Find where the given text appears and provide that cell's center as [X, Y] coordinate. 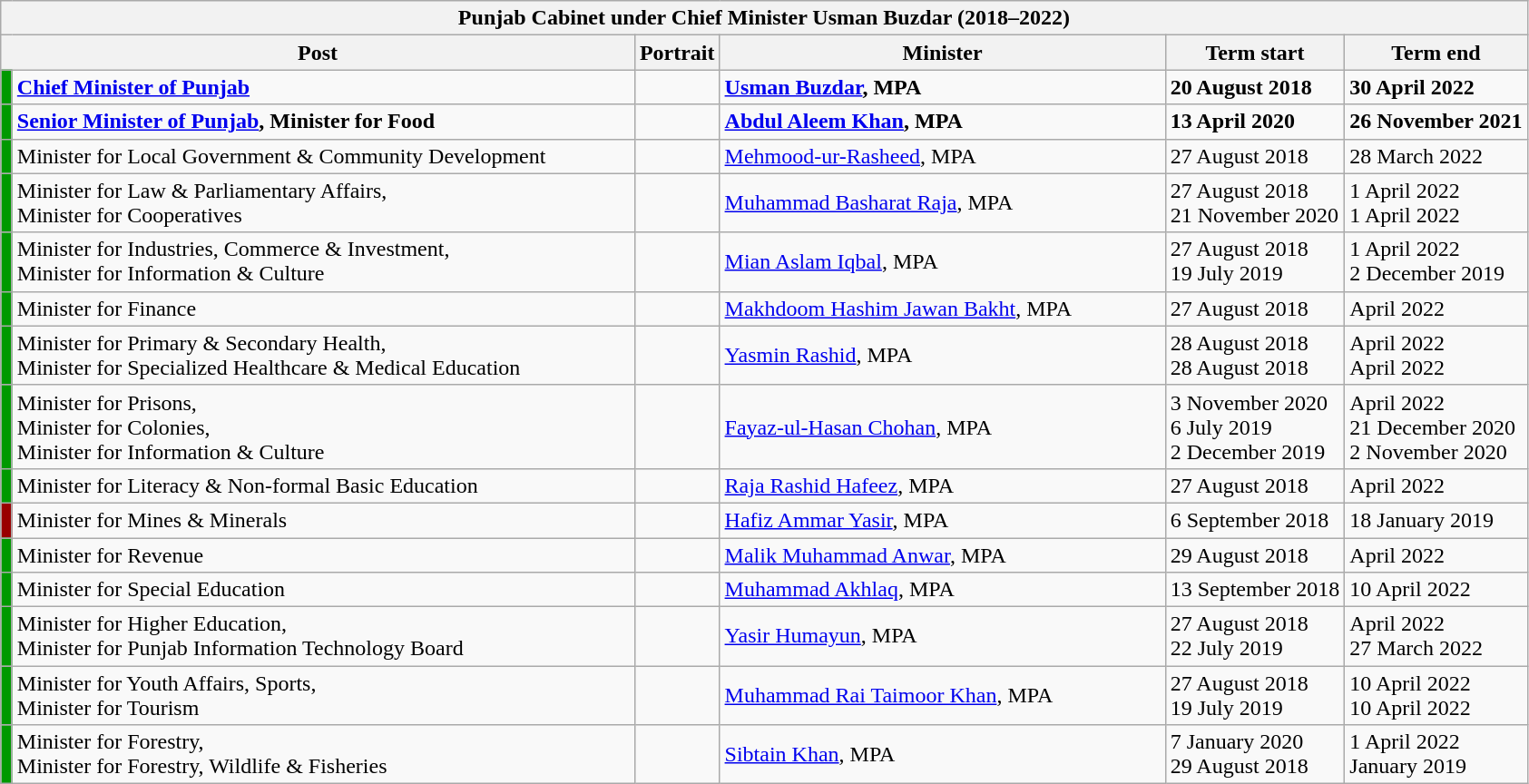
Yasmin Rashid, MPA [942, 356]
Term start [1255, 53]
10 April 202210 April 2022 [1436, 695]
20 August 2018 [1255, 87]
Chief Minister of Punjab [323, 87]
27 August 201822 July 2019 [1255, 637]
26 November 2021 [1436, 122]
Usman Buzdar, MPA [942, 87]
29 August 2018 [1255, 554]
Minister for Law & Parliamentary Affairs,Minister for Cooperatives [323, 203]
Minister for Youth Affairs, Sports,Minister for Tourism [323, 695]
6 September 2018 [1255, 520]
13 April 2020 [1255, 122]
Post [318, 53]
Minister for Revenue [323, 554]
Hafiz Ammar Yasir, MPA [942, 520]
3 November 20206 July 20192 December 2019 [1255, 426]
Minister [942, 53]
Minister for Local Government & Community Development [323, 156]
18 January 2019 [1436, 520]
1 April 20221 April 2022 [1436, 203]
April 202227 March 2022 [1436, 637]
1 April 2022January 2019 [1436, 755]
10 April 2022 [1436, 590]
Abdul Aleem Khan, MPA [942, 122]
Sibtain Khan, MPA [942, 755]
1 April 20222 December 2019 [1436, 261]
Minister for Forestry,Minister for Forestry, Wildlife & Fisheries [323, 755]
Muhammad Akhlaq, MPA [942, 590]
Muhammad Basharat Raja, MPA [942, 203]
Minister for Higher Education,Minister for Punjab Information Technology Board [323, 637]
April 202221 December 20202 November 2020 [1436, 426]
Portrait [677, 53]
Minister for Prisons,Minister for Colonies,Minister for Information & Culture [323, 426]
Minister for Primary & Secondary Health,Minister for Specialized Healthcare & Medical Education [323, 356]
28 August 201828 August 2018 [1255, 356]
27 August 201821 November 2020 [1255, 203]
Term end [1436, 53]
Minister for Industries, Commerce & Investment,Minister for Information & Culture [323, 261]
30 April 2022 [1436, 87]
Minister for Literacy & Non-formal Basic Education [323, 485]
Malik Muhammad Anwar, MPA [942, 554]
Senior Minister of Punjab, Minister for Food [323, 122]
Minister for Special Education [323, 590]
28 March 2022 [1436, 156]
Mehmood-ur-Rasheed, MPA [942, 156]
Fayaz-ul-Hasan Chohan, MPA [942, 426]
Raja Rashid Hafeez, MPA [942, 485]
Minister for Finance [323, 309]
Minister for Mines & Minerals [323, 520]
7 January 202029 August 2018 [1255, 755]
Muhammad Rai Taimoor Khan, MPA [942, 695]
Punjab Cabinet under Chief Minister Usman Buzdar (2018–2022) [764, 18]
April 2022April 2022 [1436, 356]
Makhdoom Hashim Jawan Bakht, MPA [942, 309]
Mian Aslam Iqbal, MPA [942, 261]
Yasir Humayun, MPA [942, 637]
13 September 2018 [1255, 590]
